From the cell containing the given text, extract its center point as (x, y) coordinate. 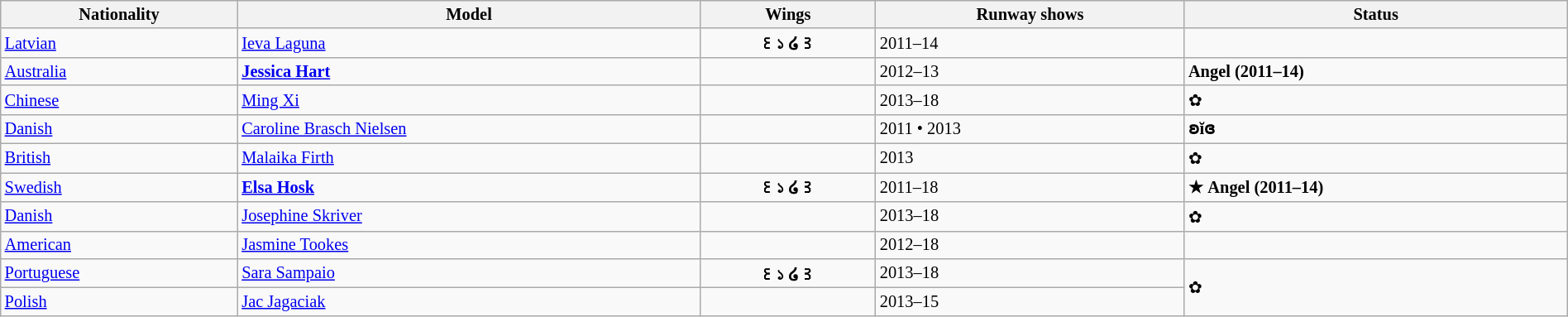
Jasmine Tookes (468, 245)
ʚĭɞ (1376, 129)
Sara Sampaio (468, 273)
Status (1376, 14)
Ieva Laguna (468, 43)
Chinese (119, 99)
Swedish (119, 187)
2011–14 (1030, 43)
Wings (788, 14)
Jessica Hart (468, 71)
British (119, 157)
Nationality (119, 14)
Model (468, 14)
2013 (1030, 157)
Portuguese (119, 273)
Josephine Skriver (468, 215)
2011–18 (1030, 187)
Ming Xi (468, 99)
2012–13 (1030, 71)
2012–18 (1030, 245)
Runway shows (1030, 14)
Angel (2011–14) (1376, 71)
2013–15 (1030, 301)
Polish (119, 301)
Caroline Brasch Nielsen (468, 129)
Jac Jagaciak (468, 301)
American (119, 245)
2011 • 2013 (1030, 129)
Latvian (119, 43)
Elsa Hosk (468, 187)
Malaika Firth (468, 157)
★ Angel (2011–14) (1376, 187)
Australia (119, 71)
